Output the (X, Y) coordinate of the center of the cell containing the given text.  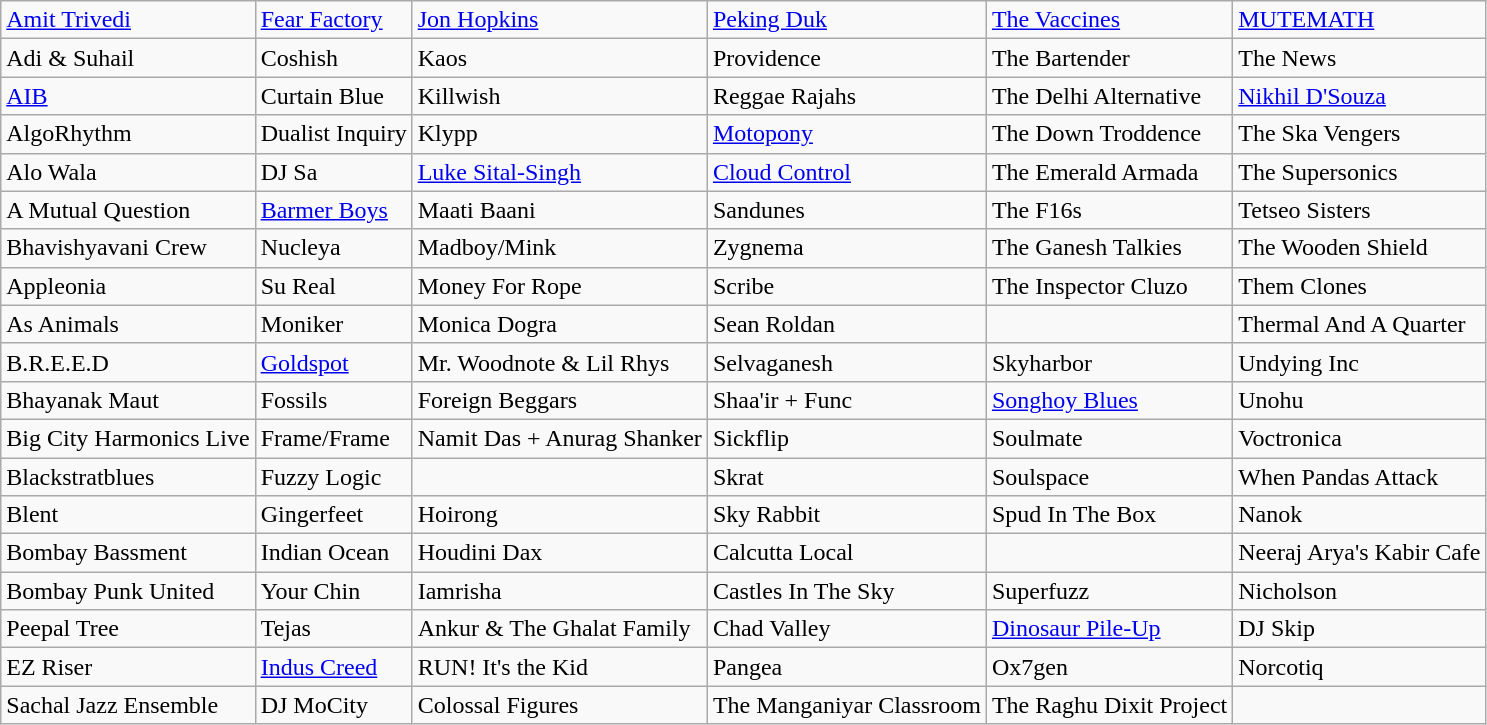
The F16s (1109, 210)
Voctronica (1360, 438)
Calcutta Local (846, 553)
Monica Dogra (560, 324)
Big City Harmonics Live (128, 438)
Blackstratblues (128, 477)
AIB (128, 96)
The Supersonics (1360, 172)
Ox7gen (1109, 667)
Fear Factory (334, 20)
Jon Hopkins (560, 20)
Cloud Control (846, 172)
Nicholson (1360, 591)
Namit Das + Anurag Shanker (560, 438)
Killwish (560, 96)
Your Chin (334, 591)
Superfuzz (1109, 591)
The Ganesh Talkies (1109, 248)
The Wooden Shield (1360, 248)
Madboy/Mink (560, 248)
Sachal Jazz Ensemble (128, 705)
Sandunes (846, 210)
Motopony (846, 134)
The Vaccines (1109, 20)
The Delhi Alternative (1109, 96)
DJ Skip (1360, 629)
Soulmate (1109, 438)
Fuzzy Logic (334, 477)
The Down Troddence (1109, 134)
As Animals (128, 324)
Sky Rabbit (846, 515)
Zygnema (846, 248)
Coshish (334, 58)
The Bartender (1109, 58)
Alo Wala (128, 172)
DJ Sa (334, 172)
Bhavishyavani Crew (128, 248)
Thermal And A Quarter (1360, 324)
MUTEMATH (1360, 20)
The Ska Vengers (1360, 134)
Kaos (560, 58)
Undying Inc (1360, 362)
Indus Creed (334, 667)
Frame/Frame (334, 438)
Bombay Punk United (128, 591)
Barmer Boys (334, 210)
Indian Ocean (334, 553)
Providence (846, 58)
Peking Duk (846, 20)
Skyharbor (1109, 362)
Money For Rope (560, 286)
Moniker (334, 324)
Reggae Rajahs (846, 96)
Curtain Blue (334, 96)
The Inspector Cluzo (1109, 286)
Luke Sital-Singh (560, 172)
Bombay Bassment (128, 553)
Maati Baani (560, 210)
Nucleya (334, 248)
Castles In The Sky (846, 591)
B.R.E.E.D (128, 362)
Chad Valley (846, 629)
Sickflip (846, 438)
Ankur & The Ghalat Family (560, 629)
Spud In The Box (1109, 515)
Hoirong (560, 515)
Nikhil D'Souza (1360, 96)
Skrat (846, 477)
RUN! It's the Kid (560, 667)
Foreign Beggars (560, 400)
Bhayanak Maut (128, 400)
Scribe (846, 286)
Adi & Suhail (128, 58)
Them Clones (1360, 286)
Neeraj Arya's Kabir Cafe (1360, 553)
Pangea (846, 667)
AlgoRhythm (128, 134)
Selvaganesh (846, 362)
Colossal Figures (560, 705)
EZ Riser (128, 667)
Klypp (560, 134)
Mr. Woodnote & Lil Rhys (560, 362)
Amit Trivedi (128, 20)
Songhoy Blues (1109, 400)
Nanok (1360, 515)
The Manganiyar Classroom (846, 705)
Shaa'ir + Func (846, 400)
Tetseo Sisters (1360, 210)
Unohu (1360, 400)
When Pandas Attack (1360, 477)
Blent (128, 515)
Appleonia (128, 286)
Gingerfeet (334, 515)
Dualist Inquiry (334, 134)
Peepal Tree (128, 629)
Norcotiq (1360, 667)
Houdini Dax (560, 553)
Dinosaur Pile-Up (1109, 629)
The Emerald Armada (1109, 172)
Su Real (334, 286)
DJ MoCity (334, 705)
A Mutual Question (128, 210)
The News (1360, 58)
Fossils (334, 400)
Sean Roldan (846, 324)
Iamrisha (560, 591)
Goldspot (334, 362)
Soulspace (1109, 477)
The Raghu Dixit Project (1109, 705)
Tejas (334, 629)
